Find where the given text appears and provide that cell's center as (X, Y) coordinate. 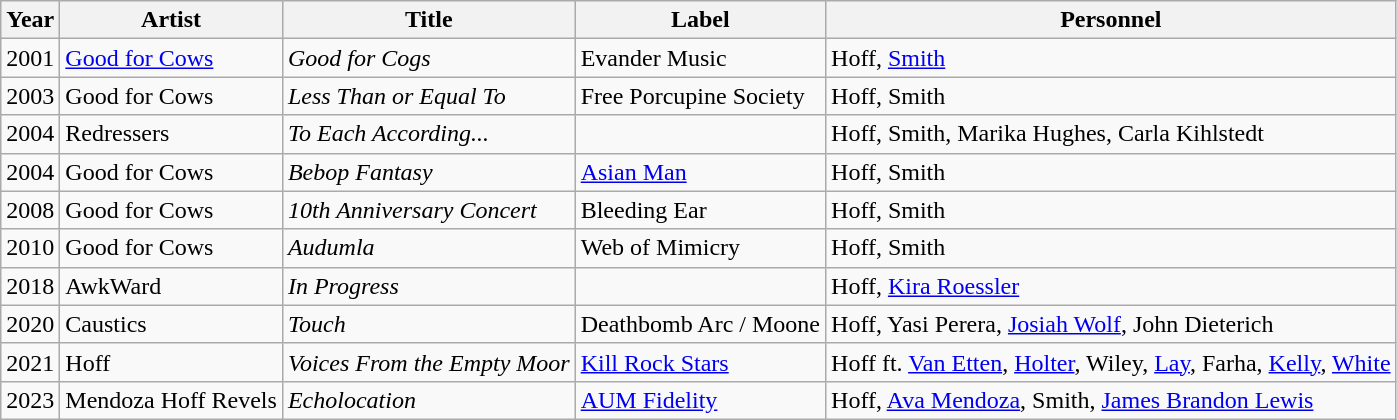
Year (30, 20)
2023 (30, 400)
Deathbomb Arc / Moone (700, 324)
2018 (30, 286)
Less Than or Equal To (428, 96)
2008 (30, 210)
Free Porcupine Society (700, 96)
In Progress (428, 286)
AUM Fidelity (700, 400)
2003 (30, 96)
Hoff ft. Van Etten, Holter, Wiley, Lay, Farha, Kelly, White (1112, 362)
Personnel (1112, 20)
10th Anniversary Concert (428, 210)
Redressers (172, 134)
Hoff, Kira Roessler (1112, 286)
Voices From the Empty Moor (428, 362)
Title (428, 20)
2020 (30, 324)
Hoff (172, 362)
Bleeding Ear (700, 210)
To Each According... (428, 134)
Good for Cogs (428, 58)
Touch (428, 324)
Caustics (172, 324)
Echolocation (428, 400)
AwkWard (172, 286)
Artist (172, 20)
Label (700, 20)
Bebop Fantasy (428, 172)
2001 (30, 58)
Kill Rock Stars (700, 362)
Web of Mimicry (700, 248)
2010 (30, 248)
Audumla (428, 248)
Hoff, Ava Mendoza, Smith, James Brandon Lewis (1112, 400)
2021 (30, 362)
Mendoza Hoff Revels (172, 400)
Hoff, Smith, Marika Hughes, Carla Kihlstedt (1112, 134)
Evander Music (700, 58)
Asian Man (700, 172)
Hoff, Yasi Perera, Josiah Wolf, John Dieterich (1112, 324)
